Scan for the cell matching the given text and deliver its (X, Y) coordinate at center. 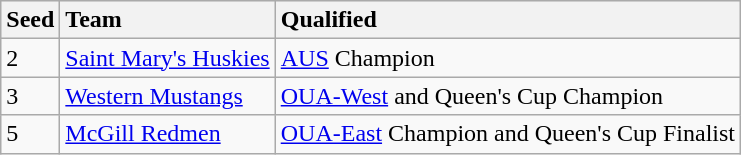
5 (30, 134)
OUA-East Champion and Queen's Cup Finalist (508, 134)
3 (30, 96)
AUS Champion (508, 58)
Seed (30, 20)
Western Mustangs (168, 96)
Qualified (508, 20)
Team (168, 20)
Saint Mary's Huskies (168, 58)
McGill Redmen (168, 134)
OUA-West and Queen's Cup Champion (508, 96)
2 (30, 58)
